Provide the [x, y] coordinate of the cell's center where the given text is located.  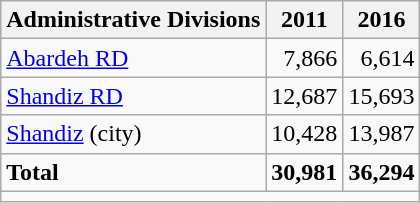
Abardeh RD [134, 58]
2016 [382, 20]
Total [134, 172]
30,981 [304, 172]
13,987 [382, 134]
15,693 [382, 96]
10,428 [304, 134]
12,687 [304, 96]
Shandiz (city) [134, 134]
Administrative Divisions [134, 20]
Shandiz RD [134, 96]
6,614 [382, 58]
7,866 [304, 58]
2011 [304, 20]
36,294 [382, 172]
